Detect which cell encompasses the target text, then output its (x, y) center coordinate. 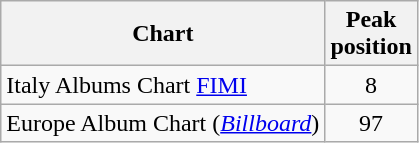
8 (371, 85)
Peakposition (371, 34)
Chart (163, 34)
Italy Albums Chart FIMI (163, 85)
Europe Album Chart (Billboard) (163, 123)
97 (371, 123)
